Return [X, Y] of the center of cell containing provided text 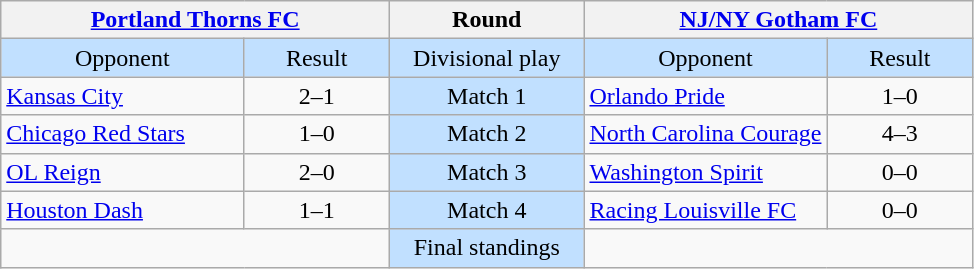
2–0 [317, 172]
Divisional play [487, 58]
North Carolina Courage [706, 134]
Round [487, 20]
Match 1 [487, 96]
Houston Dash [122, 210]
OL Reign [122, 172]
Orlando Pride [706, 96]
Kansas City [122, 96]
Final standings [487, 248]
4–3 [900, 134]
Chicago Red Stars [122, 134]
Match 4 [487, 210]
Racing Louisville FC [706, 210]
1–1 [317, 210]
NJ/NY Gotham FC [778, 20]
Portland Thorns FC [196, 20]
2–1 [317, 96]
Match 3 [487, 172]
Match 2 [487, 134]
Washington Spirit [706, 172]
